Return the (X, Y) coordinate for the center point of the cell that contains the specified text.  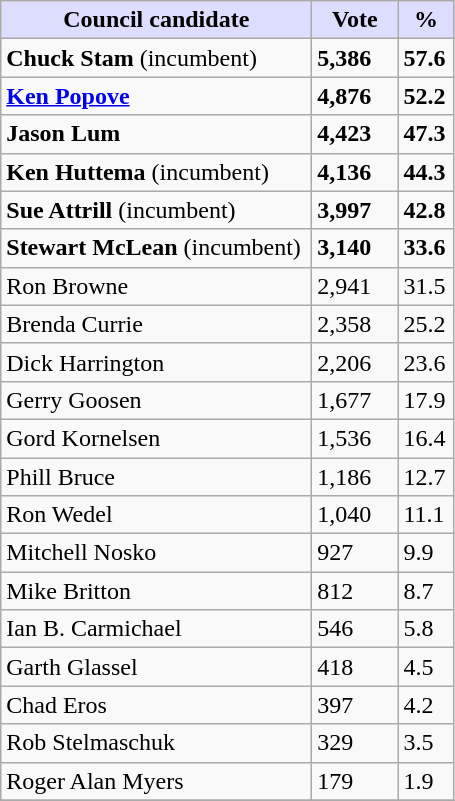
11.1 (426, 515)
Roger Alan Myers (156, 781)
Stewart McLean (incumbent) (156, 248)
1,186 (355, 477)
Sue Attrill (incumbent) (156, 210)
329 (355, 743)
Brenda Currie (156, 324)
Jason Lum (156, 134)
% (426, 20)
1,040 (355, 515)
1,536 (355, 438)
33.6 (426, 248)
4,136 (355, 172)
Chad Eros (156, 705)
2,941 (355, 286)
17.9 (426, 400)
47.3 (426, 134)
5,386 (355, 58)
9.9 (426, 553)
397 (355, 705)
8.7 (426, 591)
4.5 (426, 667)
Mike Britton (156, 591)
Ian B. Carmichael (156, 629)
3,140 (355, 248)
Dick Harrington (156, 362)
927 (355, 553)
16.4 (426, 438)
Ron Wedel (156, 515)
Phill Bruce (156, 477)
179 (355, 781)
4,876 (355, 96)
Ken Popove (156, 96)
Gerry Goosen (156, 400)
5.8 (426, 629)
12.7 (426, 477)
812 (355, 591)
52.2 (426, 96)
546 (355, 629)
1,677 (355, 400)
57.6 (426, 58)
3,997 (355, 210)
Ken Huttema (incumbent) (156, 172)
31.5 (426, 286)
Mitchell Nosko (156, 553)
2,358 (355, 324)
23.6 (426, 362)
Gord Kornelsen (156, 438)
1.9 (426, 781)
42.8 (426, 210)
3.5 (426, 743)
Chuck Stam (incumbent) (156, 58)
Vote (355, 20)
25.2 (426, 324)
Rob Stelmaschuk (156, 743)
2,206 (355, 362)
Garth Glassel (156, 667)
Council candidate (156, 20)
418 (355, 667)
44.3 (426, 172)
Ron Browne (156, 286)
4,423 (355, 134)
4.2 (426, 705)
